Return the (x, y) coordinate for the center point of the cell that contains the specified text.  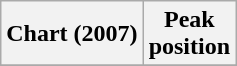
Chart (2007) (72, 34)
Peakposition (189, 34)
